Detect which cell encompasses the target text, then output its (X, Y) center coordinate. 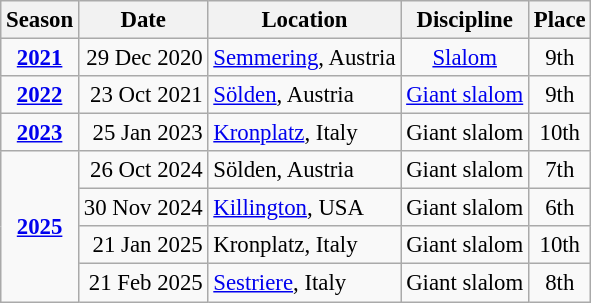
21 Feb 2025 (143, 283)
23 Oct 2021 (143, 95)
Location (304, 20)
30 Nov 2024 (143, 208)
29 Dec 2020 (143, 58)
Place (560, 20)
2025 (40, 226)
8th (560, 283)
6th (560, 208)
Slalom (465, 58)
21 Jan 2025 (143, 245)
Season (40, 20)
Killington, USA (304, 208)
Discipline (465, 20)
Semmering, Austria (304, 58)
25 Jan 2023 (143, 133)
2021 (40, 58)
Date (143, 20)
7th (560, 170)
26 Oct 2024 (143, 170)
2023 (40, 133)
2022 (40, 95)
Sestriere, Italy (304, 283)
